Provide the [x, y] coordinate of the cell's center where the given text is located.  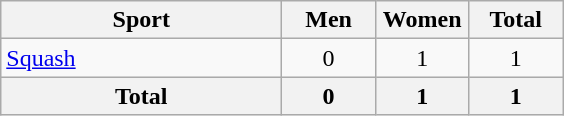
Sport [142, 20]
Men [329, 20]
Women [422, 20]
Squash [142, 58]
